Extract the (x, y) coordinate from the center of the cell holding the provided text.  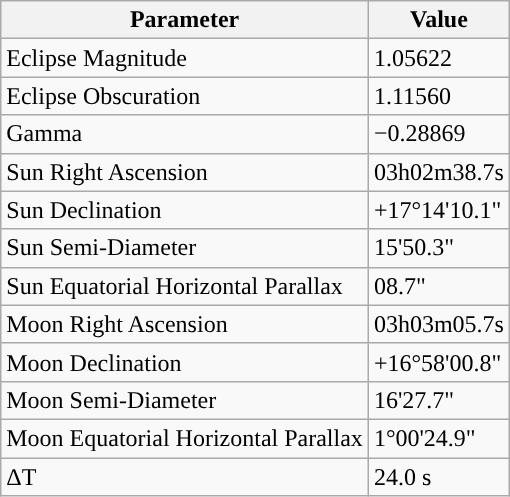
1.05622 (438, 58)
15'50.3" (438, 248)
03h03m05.7s (438, 324)
Moon Declination (185, 362)
+16°58'00.8" (438, 362)
1.11560 (438, 96)
16'27.7" (438, 400)
Gamma (185, 134)
Moon Semi-Diameter (185, 400)
Parameter (185, 20)
ΔT (185, 477)
Value (438, 20)
+17°14'10.1" (438, 210)
Eclipse Obscuration (185, 96)
Sun Equatorial Horizontal Parallax (185, 286)
Eclipse Magnitude (185, 58)
Sun Right Ascension (185, 172)
Sun Declination (185, 210)
24.0 s (438, 477)
Moon Equatorial Horizontal Parallax (185, 438)
08.7" (438, 286)
−0.28869 (438, 134)
Moon Right Ascension (185, 324)
1°00'24.9" (438, 438)
03h02m38.7s (438, 172)
Sun Semi-Diameter (185, 248)
